Return (x, y) of the center of cell containing provided text 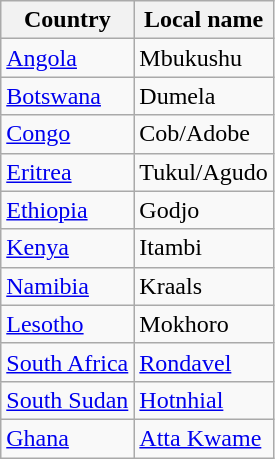
Angola (68, 58)
Local name (204, 20)
Tukul/Agudo (204, 172)
Ghana (68, 438)
Itambi (204, 248)
Country (68, 20)
Cob/Adobe (204, 134)
Namibia (68, 286)
Botswana (68, 96)
Congo (68, 134)
Dumela (204, 96)
Kraals (204, 286)
South Africa (68, 362)
Ethiopia (68, 210)
Mbukushu (204, 58)
Atta Kwame (204, 438)
Mokhoro (204, 324)
Lesotho (68, 324)
Rondavel (204, 362)
Godjo (204, 210)
Eritrea (68, 172)
Hotnhial (204, 400)
South Sudan (68, 400)
Kenya (68, 248)
